Identify which cell holds the provided text, then report its (X, Y) central coordinate. 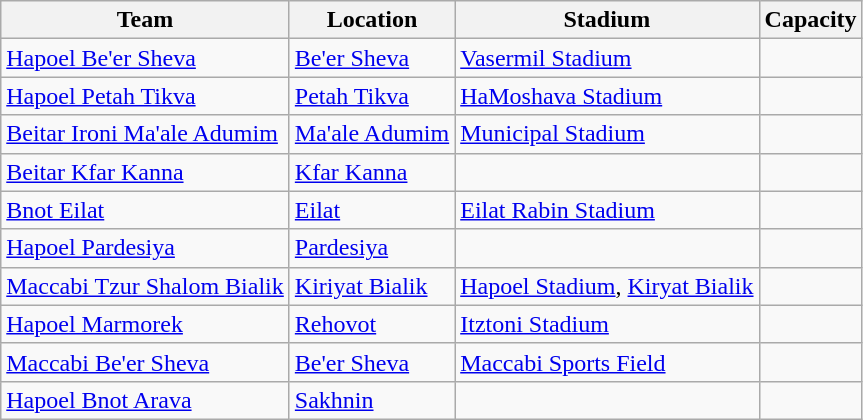
Maccabi Be'er Sheva (146, 362)
Maccabi Sports Field (607, 362)
Kfar Kanna (372, 172)
Hapoel Be'er Sheva (146, 58)
Hapoel Marmorek (146, 324)
Beitar Ironi Ma'ale Adumim (146, 134)
Bnot Eilat (146, 210)
Beitar Kfar Kanna (146, 172)
Team (146, 20)
Pardesiya (372, 248)
Hapoel Stadium, Kiryat Bialik (607, 286)
Eilat (372, 210)
Sakhnin (372, 400)
Stadium (607, 20)
Hapoel Petah Tikva (146, 96)
Rehovot (372, 324)
HaMoshava Stadium (607, 96)
Capacity (810, 20)
Location (372, 20)
Ma'ale Adumim (372, 134)
Kiriyat Bialik (372, 286)
Maccabi Tzur Shalom Bialik (146, 286)
Vasermil Stadium (607, 58)
Municipal Stadium (607, 134)
Eilat Rabin Stadium (607, 210)
Petah Tikva (372, 96)
Hapoel Bnot Arava (146, 400)
Itztoni Stadium (607, 324)
Hapoel Pardesiya (146, 248)
